For the text-containing cell, return its midpoint in (x, y) coordinate format. 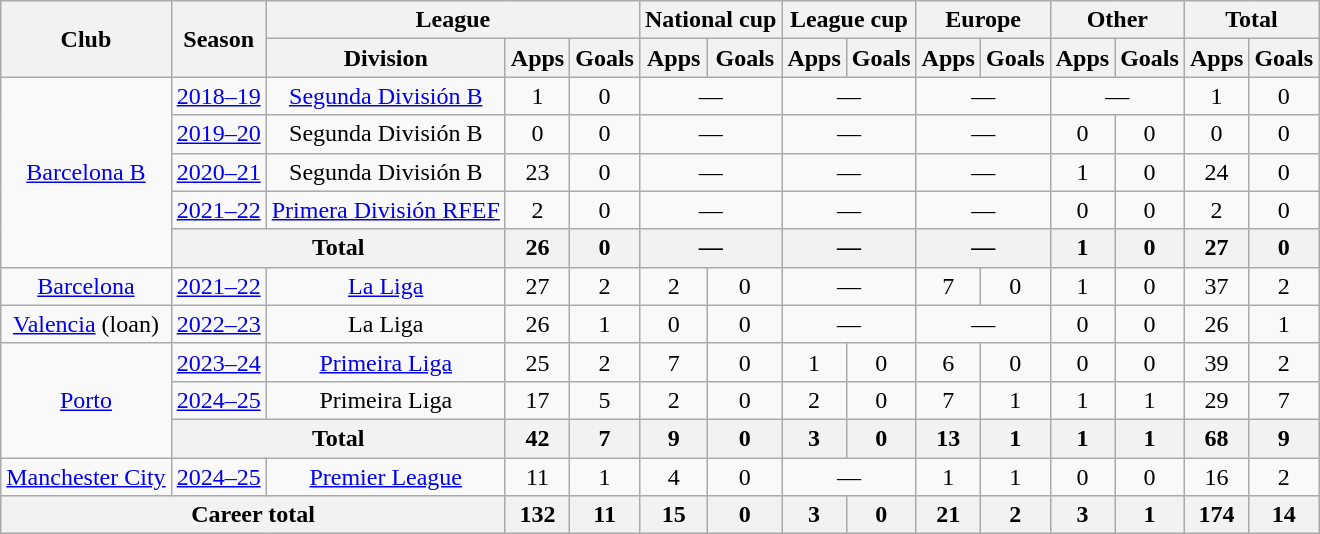
132 (537, 515)
25 (537, 362)
Division (386, 58)
2023–24 (218, 362)
21 (948, 515)
Season (218, 39)
Premier League (386, 477)
2019–20 (218, 134)
5 (605, 400)
174 (1216, 515)
Valencia (loan) (86, 324)
23 (537, 172)
29 (1216, 400)
Career total (254, 515)
16 (1216, 477)
68 (1216, 438)
Europe (983, 20)
2020–21 (218, 172)
Club (86, 39)
Primera División RFEF (386, 210)
17 (537, 400)
National cup (710, 20)
Other (1117, 20)
42 (537, 438)
League (452, 20)
6 (948, 362)
2018–19 (218, 96)
Manchester City (86, 477)
13 (948, 438)
Porto (86, 400)
24 (1216, 172)
14 (1284, 515)
37 (1216, 286)
4 (673, 477)
Barcelona (86, 286)
Barcelona B (86, 172)
League cup (849, 20)
2022–23 (218, 324)
15 (673, 515)
39 (1216, 362)
